Determine the [X, Y] coordinate at the center of the cell enclosing the given text.  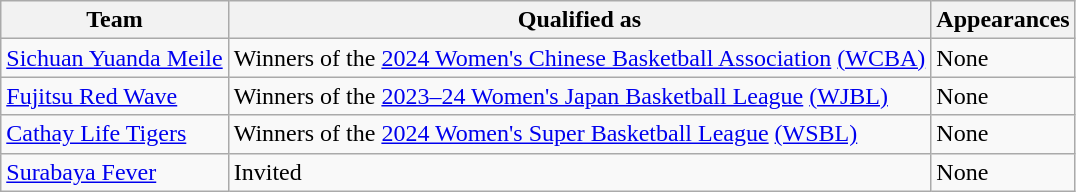
Qualified as [580, 20]
Surabaya Fever [114, 172]
Cathay Life Tigers [114, 134]
Winners of the 2023–24 Women's Japan Basketball League (WJBL) [580, 96]
Fujitsu Red Wave [114, 96]
Winners of the 2024 Women's Chinese Basketball Association (WCBA) [580, 58]
Team [114, 20]
Appearances [1003, 20]
Sichuan Yuanda Meile [114, 58]
Winners of the 2024 Women's Super Basketball League (WSBL) [580, 134]
Invited [580, 172]
